Output the [X, Y] coordinate of the center of the cell containing the given text.  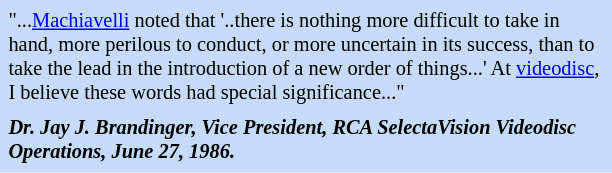
Dr. Jay J. Brandinger, Vice President, RCA SelectaVision Videodisc Operations, June 27, 1986. [306, 140]
